Determine the [X, Y] coordinate at the center of the cell enclosing the given text.  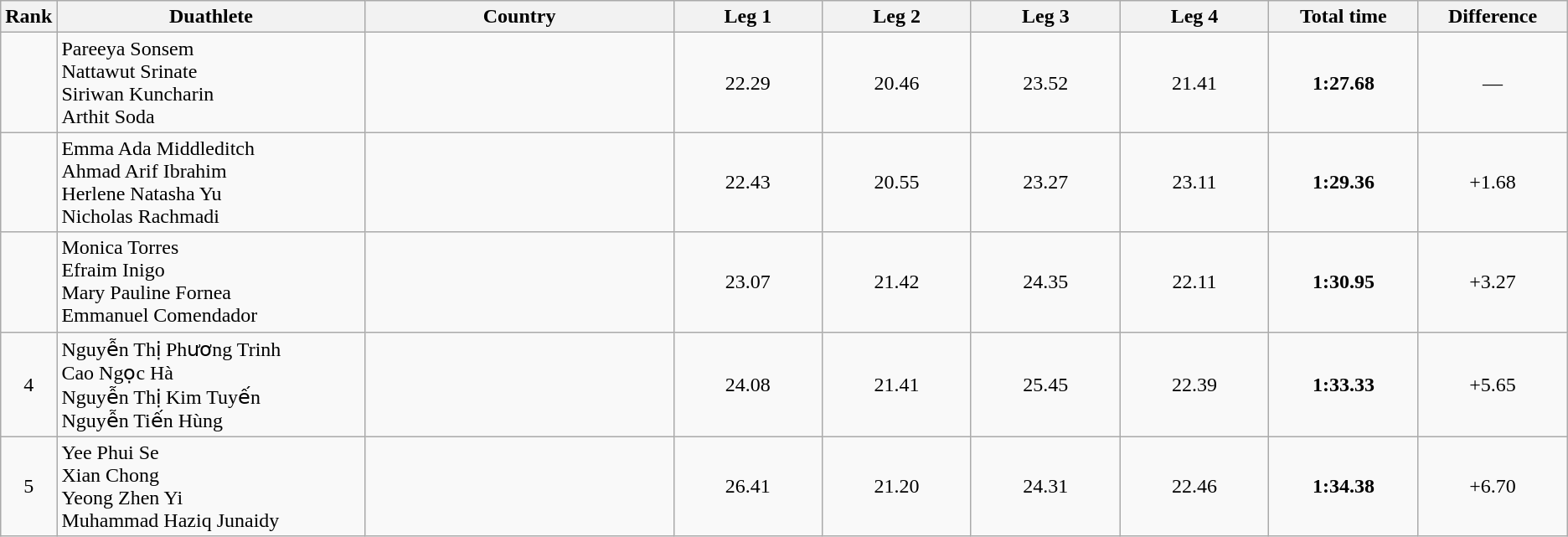
22.11 [1194, 281]
21.20 [897, 486]
1:34.38 [1344, 486]
24.35 [1045, 281]
1:27.68 [1344, 82]
Emma Ada Middleditch Ahmad Arif Ibrahim Herlene Natasha Yu Nicholas Rachmadi [211, 183]
Total time [1344, 17]
23.27 [1045, 183]
+1.68 [1493, 183]
22.43 [748, 183]
20.55 [897, 183]
25.45 [1045, 384]
20.46 [897, 82]
26.41 [748, 486]
Duathlete [211, 17]
5 [28, 486]
— [1493, 82]
Rank [28, 17]
Monica Torres Efraim Inigo Mary Pauline Fornea Emmanuel Comendador [211, 281]
Nguyễn Thị Phương Trinh Cao Ngọc Hà Nguyễn Thị Kim Tuyến Nguyễn Tiến Hùng [211, 384]
1:33.33 [1344, 384]
22.46 [1194, 486]
+3.27 [1493, 281]
24.31 [1045, 486]
Leg 1 [748, 17]
Leg 4 [1194, 17]
23.07 [748, 281]
+5.65 [1493, 384]
+6.70 [1493, 486]
Leg 3 [1045, 17]
22.29 [748, 82]
1:29.36 [1344, 183]
4 [28, 384]
1:30.95 [1344, 281]
23.52 [1045, 82]
Leg 2 [897, 17]
Yee Phui Se Xian Chong Yeong Zhen Yi Muhammad Haziq Junaidy [211, 486]
Country [519, 17]
22.39 [1194, 384]
Pareeya Sonsem Nattawut Srinate Siriwan Kuncharin Arthit Soda [211, 82]
21.42 [897, 281]
24.08 [748, 384]
Difference [1493, 17]
23.11 [1194, 183]
